Locate the cell with the specified text and output its (X, Y) center coordinate. 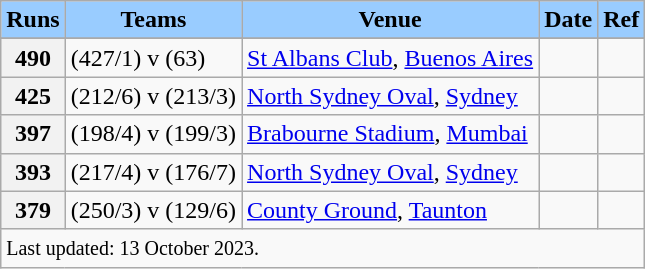
Date (568, 20)
379 (33, 210)
(198/4) v (199/3) (153, 134)
490 (33, 58)
Teams (153, 20)
(217/4) v (176/7) (153, 172)
Brabourne Stadium, Mumbai (390, 134)
Runs (33, 20)
(212/6) v (213/3) (153, 96)
County Ground, Taunton (390, 210)
(250/3) v (129/6) (153, 210)
Last updated: 13 October 2023. (323, 248)
425 (33, 96)
393 (33, 172)
Ref (622, 20)
St Albans Club, Buenos Aires (390, 58)
397 (33, 134)
Venue (390, 20)
(427/1) v (63) (153, 58)
